Capture the cell that displays the provided text and extract its [X, Y] central coordinate. 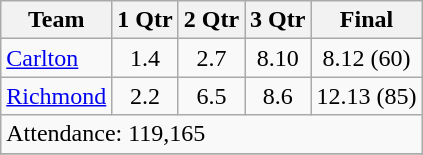
1 Qtr [145, 20]
Carlton [56, 58]
12.13 (85) [366, 96]
2.7 [211, 58]
Team [56, 20]
2.2 [145, 96]
Attendance: 119,165 [212, 134]
8.6 [278, 96]
6.5 [211, 96]
8.12 (60) [366, 58]
3 Qtr [278, 20]
2 Qtr [211, 20]
1.4 [145, 58]
Final [366, 20]
Richmond [56, 96]
8.10 [278, 58]
